Find where the given text appears and provide that cell's center as (X, Y) coordinate. 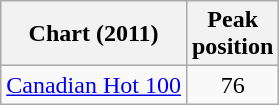
Canadian Hot 100 (94, 85)
Peakposition (232, 34)
Chart (2011) (94, 34)
76 (232, 85)
